Find where the given text appears and provide that cell's center as [x, y] coordinate. 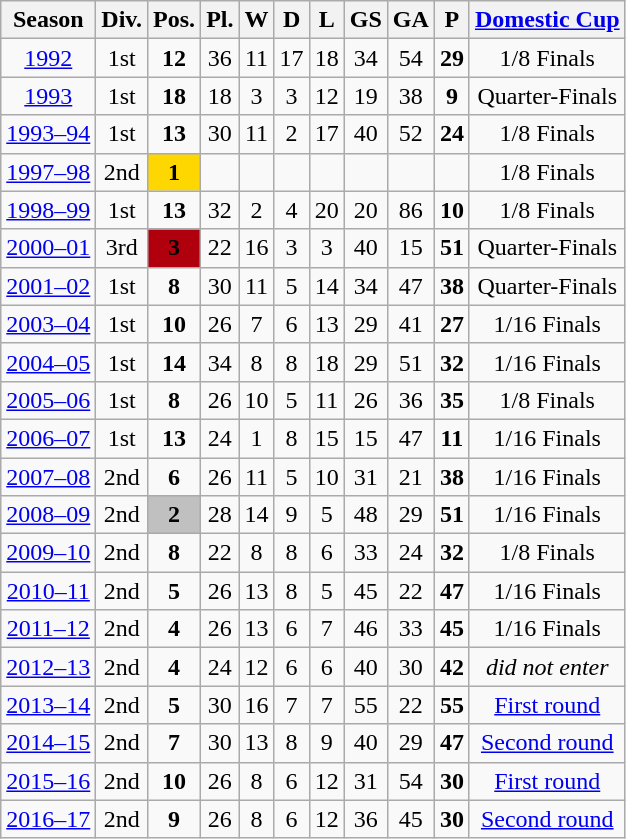
Div. [122, 20]
42 [452, 667]
1997–98 [48, 172]
19 [366, 96]
3rd [122, 248]
2007–08 [48, 477]
P [452, 20]
2003–04 [48, 324]
1998–99 [48, 210]
Season [48, 20]
27 [452, 324]
46 [366, 629]
GS [366, 20]
did not enter [547, 667]
48 [366, 515]
2004–05 [48, 362]
2010–11 [48, 591]
2001–02 [48, 286]
2014–15 [48, 743]
1992 [48, 58]
2013–14 [48, 705]
2000–01 [48, 248]
W [256, 20]
2005–06 [48, 400]
2015–16 [48, 781]
2009–10 [48, 553]
2016–17 [48, 819]
1993 [48, 96]
86 [410, 210]
2006–07 [48, 438]
1993–94 [48, 134]
52 [410, 134]
21 [410, 477]
35 [452, 400]
2012–13 [48, 667]
D [292, 20]
41 [410, 324]
Pos. [174, 20]
L [326, 20]
Pl. [220, 20]
2011–12 [48, 629]
GA [410, 20]
Domestic Cup [547, 20]
28 [220, 515]
2008–09 [48, 515]
